Return (X, Y) of the center of cell containing provided text 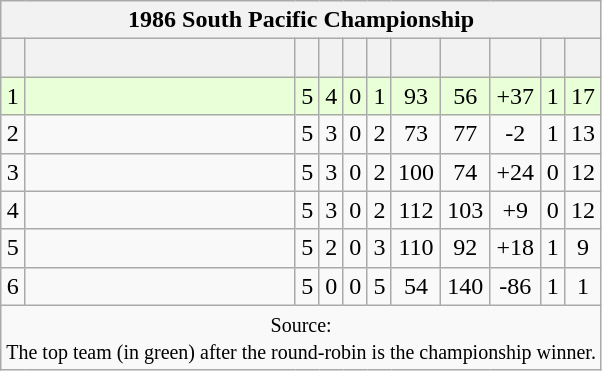
100 (416, 172)
92 (466, 248)
+18 (516, 248)
112 (416, 210)
Source: The top team (in green) after the round-robin is the championship winner. (302, 338)
+37 (516, 96)
93 (416, 96)
9 (584, 248)
-2 (516, 134)
77 (466, 134)
74 (466, 172)
140 (466, 286)
-86 (516, 286)
73 (416, 134)
54 (416, 286)
6 (13, 286)
17 (584, 96)
+24 (516, 172)
+9 (516, 210)
13 (584, 134)
1986 South Pacific Championship (302, 20)
56 (466, 96)
110 (416, 248)
103 (466, 210)
